Provide the [x, y] coordinate of the cell's center where the given text is located.  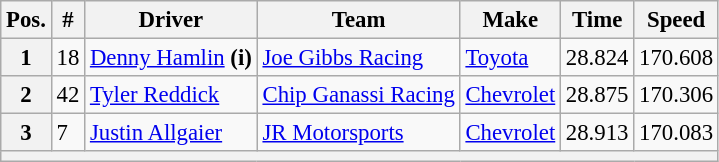
Team [358, 20]
42 [68, 95]
170.083 [676, 133]
Justin Allgaier [172, 133]
JR Motorsports [358, 133]
Joe Gibbs Racing [358, 58]
Pos. [26, 20]
# [68, 20]
18 [68, 58]
Speed [676, 20]
Tyler Reddick [172, 95]
170.608 [676, 58]
Driver [172, 20]
Toyota [510, 58]
28.913 [598, 133]
1 [26, 58]
28.824 [598, 58]
Denny Hamlin (i) [172, 58]
7 [68, 133]
Make [510, 20]
Chip Ganassi Racing [358, 95]
170.306 [676, 95]
Time [598, 20]
3 [26, 133]
2 [26, 95]
28.875 [598, 95]
